Identify which cell holds the provided text, then report its [x, y] central coordinate. 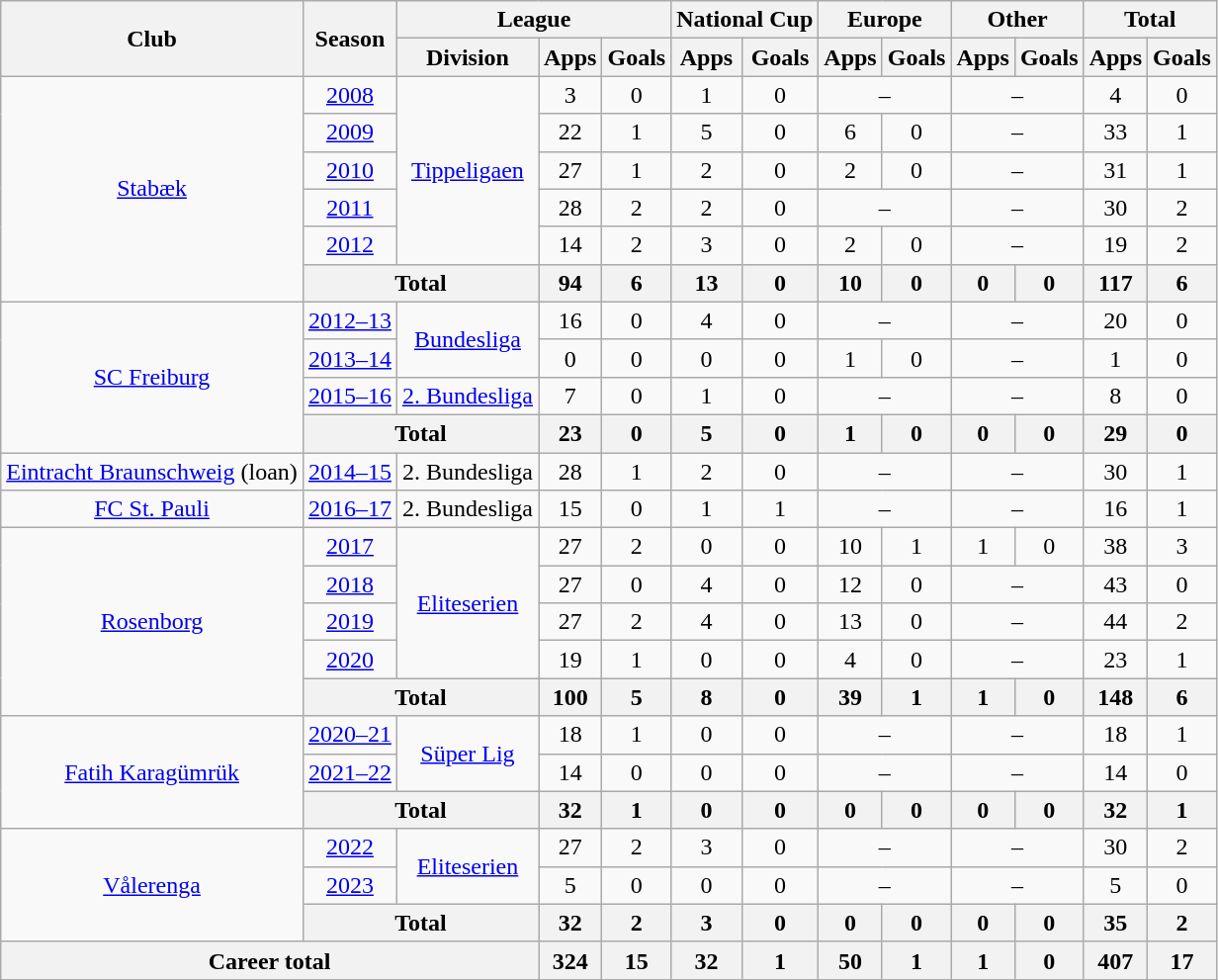
33 [1115, 133]
2020 [350, 660]
407 [1115, 960]
2011 [350, 208]
2019 [350, 622]
38 [1115, 547]
National Cup [745, 20]
20 [1115, 320]
2012–13 [350, 320]
Club [152, 39]
Career total [270, 960]
2009 [350, 133]
29 [1115, 433]
Fatih Karagümrük [152, 772]
Eintracht Braunschweig (loan) [152, 472]
Division [467, 57]
39 [850, 697]
2015–16 [350, 396]
League [534, 20]
2018 [350, 584]
44 [1115, 622]
FC St. Pauli [152, 509]
50 [850, 960]
Bundesliga [467, 339]
17 [1182, 960]
2014–15 [350, 472]
SC Freiburg [152, 377]
2020–21 [350, 735]
Stabæk [152, 189]
94 [569, 283]
2008 [350, 95]
Tippeligaen [467, 170]
2017 [350, 547]
Other [1017, 20]
Vålerenga [152, 885]
22 [569, 133]
2012 [350, 245]
43 [1115, 584]
100 [569, 697]
31 [1115, 170]
324 [569, 960]
35 [1115, 923]
2023 [350, 885]
Rosenborg [152, 622]
Europe [885, 20]
7 [569, 396]
2013–14 [350, 358]
2021–22 [350, 772]
12 [850, 584]
2016–17 [350, 509]
2022 [350, 847]
2010 [350, 170]
117 [1115, 283]
148 [1115, 697]
Süper Lig [467, 754]
Season [350, 39]
